Detect which cell encompasses the target text, then output its (X, Y) center coordinate. 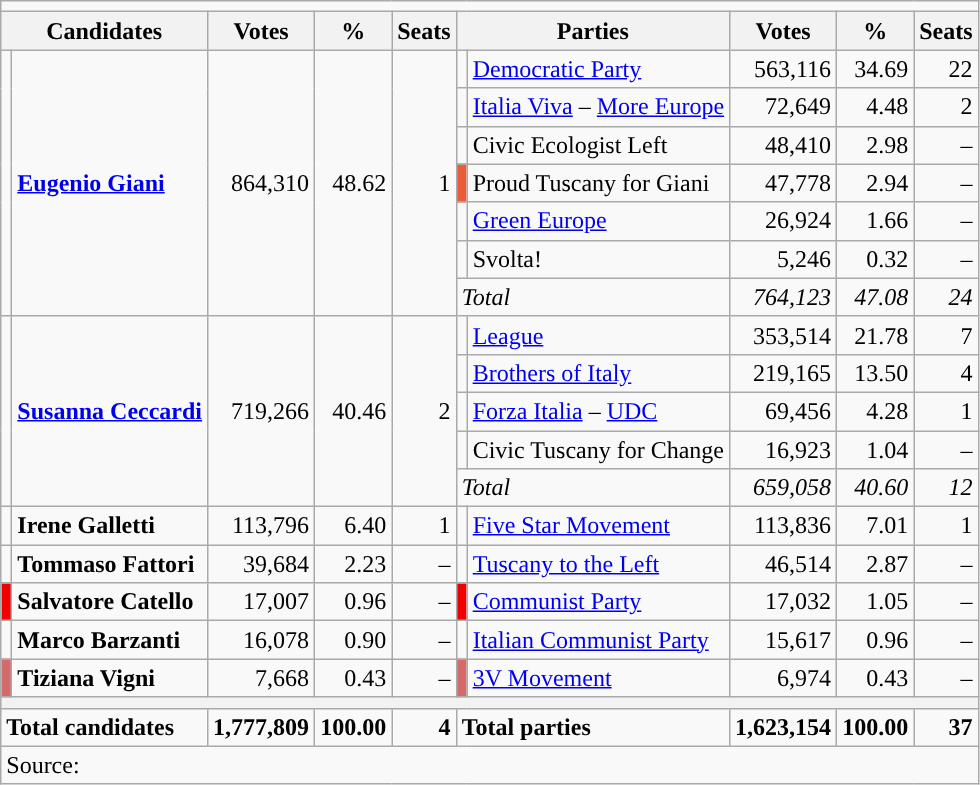
563,116 (784, 69)
353,514 (784, 335)
659,058 (784, 488)
37 (946, 727)
Total parties (592, 727)
Five Star Movement (598, 526)
47.08 (876, 297)
7,668 (262, 678)
17,007 (262, 602)
16,923 (784, 449)
48.62 (354, 183)
Total candidates (104, 727)
34.69 (876, 69)
72,649 (784, 107)
113,796 (262, 526)
Parties (592, 31)
864,310 (262, 183)
Democratic Party (598, 69)
Svolta! (598, 259)
39,684 (262, 564)
16,078 (262, 640)
3V Movement (598, 678)
Eugenio Giani (110, 183)
69,456 (784, 411)
Tiziana Vigni (110, 678)
Civic Tuscany for Change (598, 449)
17,032 (784, 602)
Civic Ecologist Left (598, 145)
1.04 (876, 449)
40.60 (876, 488)
0.32 (876, 259)
1,623,154 (784, 727)
Source: (490, 765)
Italia Viva – More Europe (598, 107)
0.90 (354, 640)
113,836 (784, 526)
24 (946, 297)
12 (946, 488)
Marco Barzanti (110, 640)
40.46 (354, 411)
13.50 (876, 373)
2.87 (876, 564)
Communist Party (598, 602)
4.28 (876, 411)
2.23 (354, 564)
764,123 (784, 297)
Irene Galletti (110, 526)
719,266 (262, 411)
219,165 (784, 373)
22 (946, 69)
1,777,809 (262, 727)
7 (946, 335)
Salvatore Catello (110, 602)
6.40 (354, 526)
Susanna Ceccardi (110, 411)
1.66 (876, 221)
48,410 (784, 145)
4.48 (876, 107)
1.05 (876, 602)
21.78 (876, 335)
League (598, 335)
Brothers of Italy (598, 373)
47,778 (784, 183)
Green Europe (598, 221)
5,246 (784, 259)
26,924 (784, 221)
7.01 (876, 526)
15,617 (784, 640)
Forza Italia – UDC (598, 411)
Candidates (104, 31)
Tuscany to the Left (598, 564)
Tommaso Fattori (110, 564)
2.98 (876, 145)
Italian Communist Party (598, 640)
46,514 (784, 564)
2.94 (876, 183)
Proud Tuscany for Giani (598, 183)
6,974 (784, 678)
